Detect which cell encompasses the target text, then output its (x, y) center coordinate. 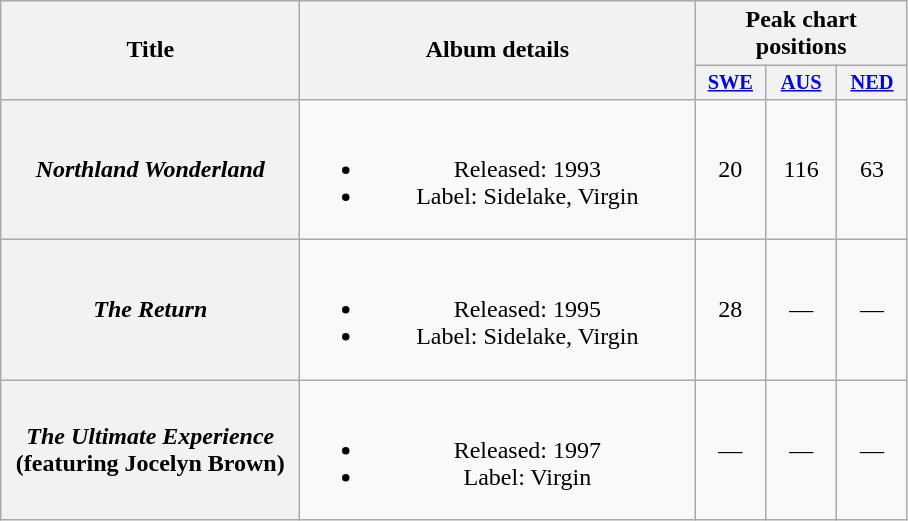
AUS (802, 83)
Released: 1993Label: Sidelake, Virgin (498, 169)
116 (802, 169)
Peak chartpositions (802, 34)
28 (730, 310)
Album details (498, 50)
Title (150, 50)
63 (872, 169)
The Ultimate Experience (featuring Jocelyn Brown) (150, 450)
Released: 1997Label: Virgin (498, 450)
SWE (730, 83)
Northland Wonderland (150, 169)
NED (872, 83)
Released: 1995Label: Sidelake, Virgin (498, 310)
20 (730, 169)
The Return (150, 310)
